Determine the (X, Y) coordinate at the center of the cell enclosing the given text.  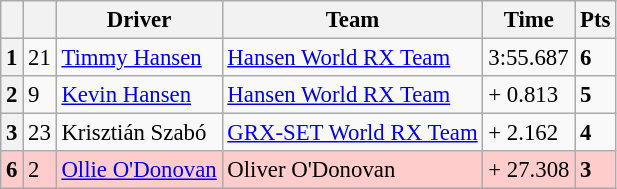
Time (529, 20)
23 (40, 133)
9 (40, 95)
3:55.687 (529, 58)
4 (596, 133)
+ 2.162 (529, 133)
Timmy Hansen (139, 58)
Krisztián Szabó (139, 133)
Oliver O'Donovan (352, 170)
Ollie O'Donovan (139, 170)
21 (40, 58)
Driver (139, 20)
+ 0.813 (529, 95)
1 (12, 58)
5 (596, 95)
+ 27.308 (529, 170)
Kevin Hansen (139, 95)
Pts (596, 20)
GRX-SET World RX Team (352, 133)
Team (352, 20)
